Identify which cell holds the provided text, then report its (X, Y) central coordinate. 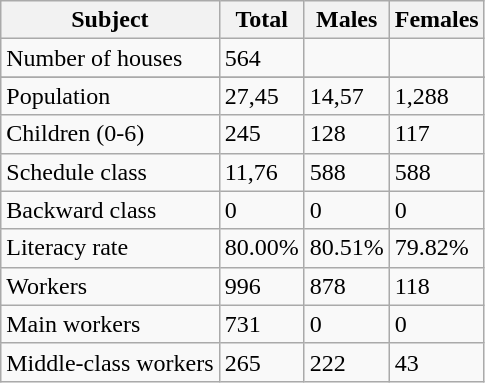
Schedule class (110, 172)
564 (262, 58)
Backward class (110, 210)
Literacy rate (110, 248)
Males (346, 20)
43 (436, 362)
Population (110, 96)
Number of houses (110, 58)
117 (436, 134)
245 (262, 134)
Children (0-6) (110, 134)
265 (262, 362)
Subject (110, 20)
222 (346, 362)
878 (346, 286)
79.82% (436, 248)
128 (346, 134)
11,76 (262, 172)
1,288 (436, 96)
731 (262, 324)
Total (262, 20)
996 (262, 286)
80.00% (262, 248)
Females (436, 20)
27,45 (262, 96)
Middle-class workers (110, 362)
Workers (110, 286)
118 (436, 286)
14,57 (346, 96)
Main workers (110, 324)
80.51% (346, 248)
